For the text-containing cell, return its midpoint in [x, y] coordinate format. 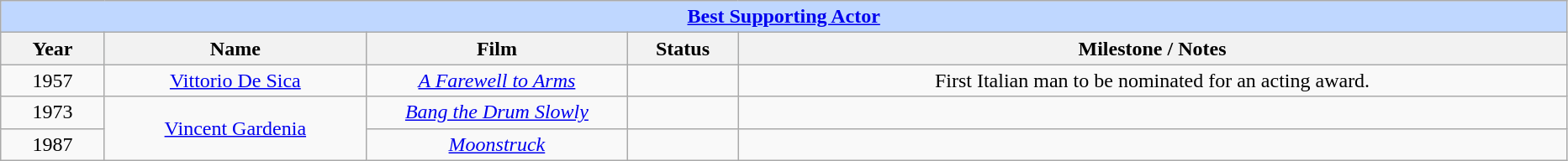
Film [496, 49]
First Italian man to be nominated for an acting award. [1153, 80]
Vincent Gardenia [235, 128]
1987 [53, 144]
Moonstruck [496, 144]
Milestone / Notes [1153, 49]
Vittorio De Sica [235, 80]
Status [683, 49]
1973 [53, 112]
A Farewell to Arms [496, 80]
Best Supporting Actor [784, 17]
1957 [53, 80]
Name [235, 49]
Year [53, 49]
Bang the Drum Slowly [496, 112]
